Output the [x, y] coordinate of the center of the cell containing the given text.  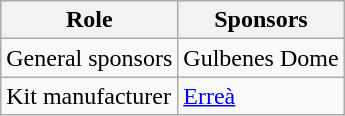
Role [90, 20]
Erreà [261, 96]
Gulbenes Dome [261, 58]
Sponsors [261, 20]
Kit manufacturer [90, 96]
General sponsors [90, 58]
